Pinpoint the cell where the given text exists, returning its [x, y] midpoint coordinate. 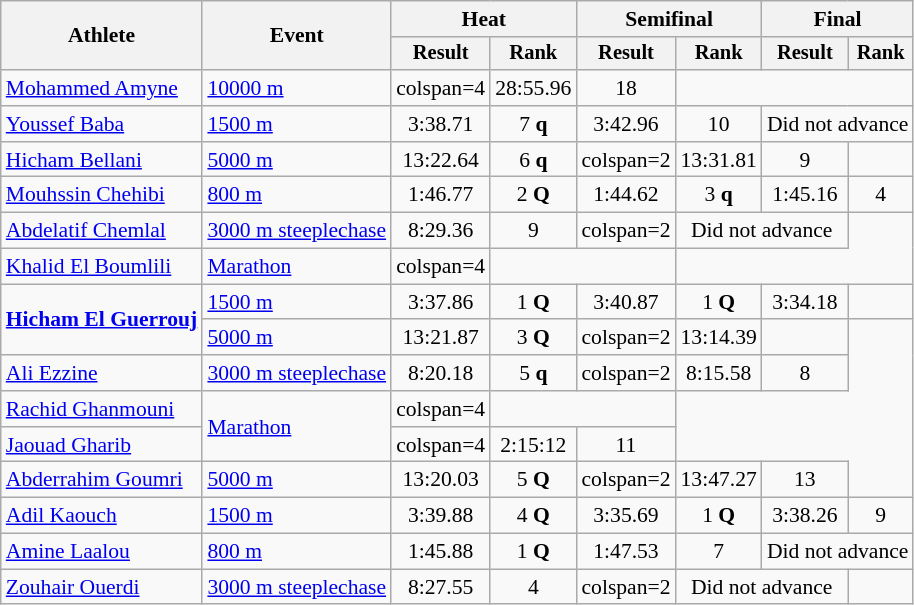
Mouhssin Chehibi [102, 195]
Semifinal [668, 19]
3:34.18 [805, 302]
3 q [719, 195]
13 [805, 480]
13:14.39 [719, 338]
3 Q [533, 338]
8:20.18 [440, 373]
10 [719, 124]
Amine Laalou [102, 552]
8:27.55 [440, 587]
5 Q [533, 480]
1:47.53 [626, 552]
3:38.26 [805, 516]
Hicham Bellani [102, 160]
Jaouad Gharib [102, 445]
3:40.87 [626, 302]
2 Q [533, 195]
8 [805, 373]
13:22.64 [440, 160]
Abderrahim Goumri [102, 480]
13:20.03 [440, 480]
1:45.88 [440, 552]
3:35.69 [626, 516]
6 q [533, 160]
13:47.27 [719, 480]
Final [838, 19]
3:42.96 [626, 124]
Youssef Baba [102, 124]
3:37.86 [440, 302]
2:15:12 [533, 445]
Event [296, 36]
Hicham El Guerrouj [102, 320]
8:15.58 [719, 373]
Athlete [102, 36]
7 [719, 552]
3:39.88 [440, 516]
5 q [533, 373]
11 [626, 445]
8:29.36 [440, 231]
Heat [484, 19]
Abdelatif Chemlal [102, 231]
Khalid El Boumlili [102, 267]
Zouhair Ouerdi [102, 587]
Ali Ezzine [102, 373]
Mohammed Amyne [102, 88]
1:45.16 [805, 195]
13:21.87 [440, 338]
13:31.81 [719, 160]
3:38.71 [440, 124]
Rachid Ghanmouni [102, 409]
1:44.62 [626, 195]
Adil Kaouch [102, 516]
28:55.96 [533, 88]
10000 m [296, 88]
7 q [533, 124]
4 Q [533, 516]
18 [626, 88]
1:46.77 [440, 195]
